Capture the cell that displays the provided text and extract its [x, y] central coordinate. 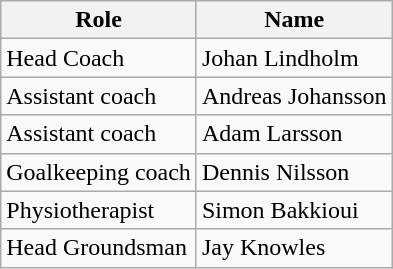
Jay Knowles [294, 248]
Dennis Nilsson [294, 172]
Head Groundsman [99, 248]
Head Coach [99, 58]
Role [99, 20]
Johan Lindholm [294, 58]
Andreas Johansson [294, 96]
Simon Bakkioui [294, 210]
Goalkeeping coach [99, 172]
Physiotherapist [99, 210]
Adam Larsson [294, 134]
Name [294, 20]
